Scan for the cell matching the given text and deliver its (X, Y) coordinate at center. 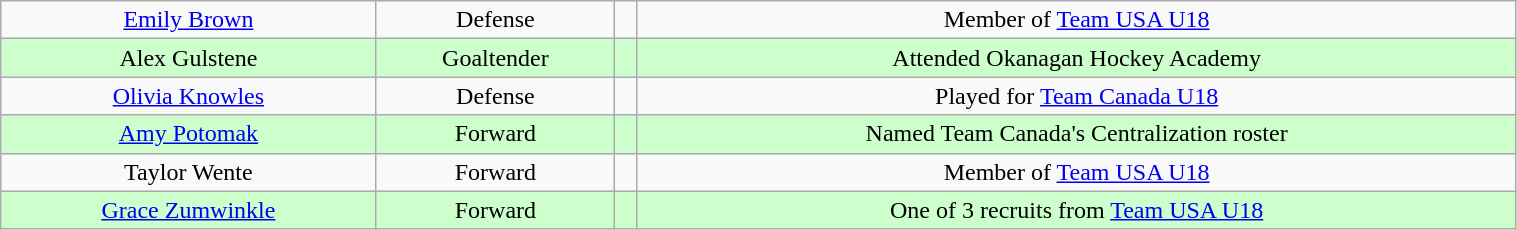
One of 3 recruits from Team USA U18 (1076, 210)
Taylor Wente (188, 172)
Goaltender (496, 58)
Grace Zumwinkle (188, 210)
Amy Potomak (188, 134)
Played for Team Canada U18 (1076, 96)
Named Team Canada's Centralization roster (1076, 134)
Alex Gulstene (188, 58)
Emily Brown (188, 20)
Attended Okanagan Hockey Academy (1076, 58)
Olivia Knowles (188, 96)
